Extract the [x, y] coordinate from the center of the cell holding the provided text.  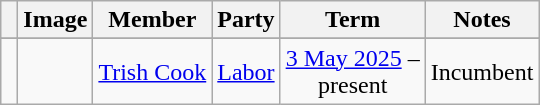
Labor [246, 72]
Incumbent [482, 72]
Image [56, 20]
Trish Cook [152, 72]
Notes [482, 20]
Term [352, 20]
Party [246, 20]
Member [152, 20]
3 May 2025 –present [352, 72]
